Detect which cell encompasses the target text, then output its [X, Y] center coordinate. 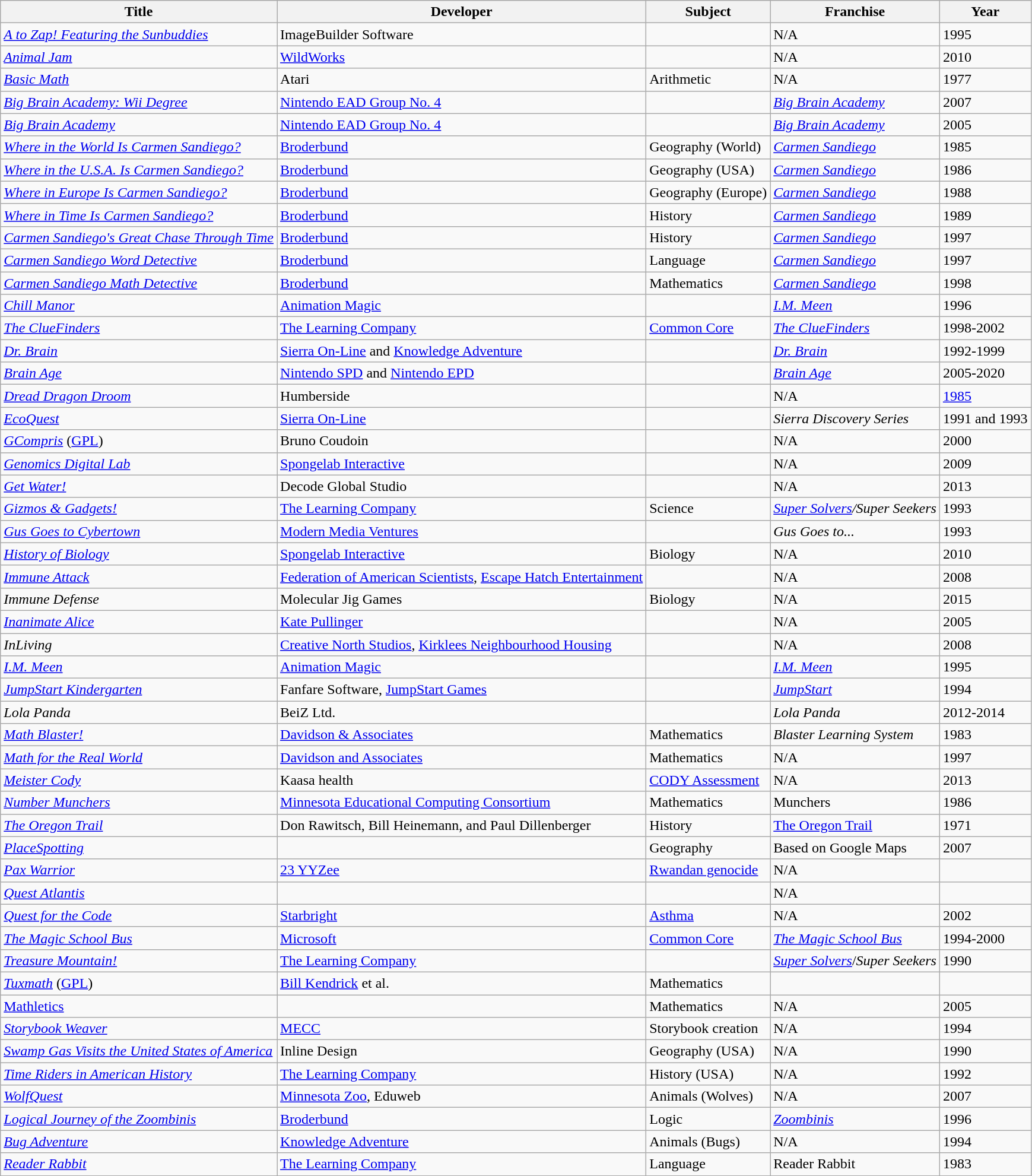
1998-2002 [985, 328]
Immune Attack [139, 576]
Get Water! [139, 486]
Federation of American Scientists, Escape Hatch Entertainment [462, 576]
2000 [985, 441]
Basic Math [139, 80]
Franchise [855, 12]
PlaceSpotting [139, 848]
Minnesota Educational Computing Consortium [462, 803]
Big Brain Academy: Wii Degree [139, 102]
2002 [985, 915]
Starbright [462, 915]
Munchers [855, 803]
Sierra On-Line [462, 419]
Math Blaster! [139, 735]
Subject [709, 12]
Decode Global Studio [462, 486]
Geography [709, 848]
Title [139, 12]
Davidson & Associates [462, 735]
Don Rawitsch, Bill Heinemann, and Paul Dillenberger [462, 825]
Kate Pullinger [462, 622]
Inanimate Alice [139, 622]
Atari [462, 80]
Humberside [462, 396]
Tuxmath (GPL) [139, 983]
Nintendo SPD and Nintendo EPD [462, 373]
GCompris (GPL) [139, 441]
Where in the U.S.A. Is Carmen Sandiego? [139, 170]
Treasure Mountain! [139, 961]
Zoombinis [855, 1119]
23 YYZee [462, 870]
Bug Adventure [139, 1142]
Gizmos & Gadgets! [139, 509]
Rwandan genocide [709, 870]
Chill Manor [139, 306]
1991 and 1993 [985, 419]
History of Biology [139, 554]
Logic [709, 1119]
WolfQuest [139, 1096]
Inline Design [462, 1051]
CODY Assessment [709, 780]
Fanfare Software, JumpStart Games [462, 690]
Microsoft [462, 938]
A to Zap! Featuring the Sunbuddies [139, 34]
Where in Europe Is Carmen Sandiego? [139, 192]
Where in the World Is Carmen Sandiego? [139, 147]
Science [709, 509]
Creative North Studios, Kirklees Neighbourhood Housing [462, 644]
Animals (Bugs) [709, 1142]
Developer [462, 12]
2009 [985, 464]
Modern Media Ventures [462, 531]
Logical Journey of the Zoombinis [139, 1119]
Dread Dragon Droom [139, 396]
Number Munchers [139, 803]
Bill Kendrick et al. [462, 983]
1998 [985, 283]
Davidson and Associates [462, 757]
MECC [462, 1029]
Arithmetic [709, 80]
Pax Warrior [139, 870]
BeiZ Ltd. [462, 712]
Carmen Sandiego's Great Chase Through Time [139, 237]
Gus Goes to... [855, 531]
1988 [985, 192]
Based on Google Maps [855, 848]
2015 [985, 599]
Blaster Learning System [855, 735]
Geography (World) [709, 147]
JumpStart [855, 690]
Bruno Coudoin [462, 441]
Carmen Sandiego Math Detective [139, 283]
Molecular Jig Games [462, 599]
Where in Time Is Carmen Sandiego? [139, 215]
Sierra Discovery Series [855, 419]
History (USA) [709, 1074]
Sierra On-Line and Knowledge Adventure [462, 351]
1992 [985, 1074]
Quest Atlantis [139, 893]
Meister Cody [139, 780]
Storybook Weaver [139, 1029]
Year [985, 12]
JumpStart Kindergarten [139, 690]
Animal Jam [139, 57]
1989 [985, 215]
Time Riders in American History [139, 1074]
1971 [985, 825]
Mathletics [139, 1006]
Gus Goes to Cybertown [139, 531]
Quest for the Code [139, 915]
Minnesota Zoo, Eduweb [462, 1096]
Immune Defense [139, 599]
Carmen Sandiego Word Detective [139, 260]
1977 [985, 80]
Genomics Digital Lab [139, 464]
Asthma [709, 915]
Math for the Real World [139, 757]
2005-2020 [985, 373]
Knowledge Adventure [462, 1142]
1992-1999 [985, 351]
Storybook creation [709, 1029]
Kaasa health [462, 780]
1994-2000 [985, 938]
Swamp Gas Visits the United States of America [139, 1051]
Geography (Europe) [709, 192]
EcoQuest [139, 419]
InLiving [139, 644]
Animals (Wolves) [709, 1096]
2012-2014 [985, 712]
ImageBuilder Software [462, 34]
WildWorks [462, 57]
